Output the [x, y] coordinate of the center of the cell containing the given text.  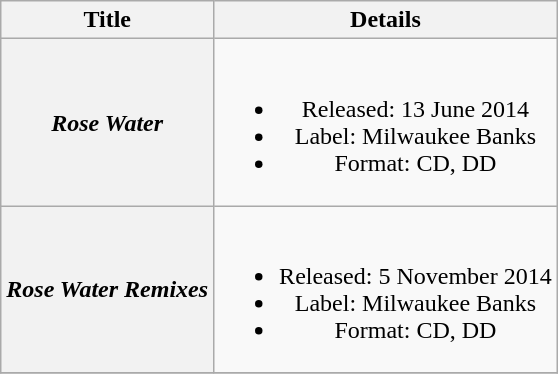
Title [108, 20]
Rose Water Remixes [108, 290]
Released: 13 June 2014Label: Milwaukee BanksFormat: CD, DD [386, 122]
Released: 5 November 2014Label: Milwaukee BanksFormat: CD, DD [386, 290]
Rose Water [108, 122]
Details [386, 20]
